Return (X, Y) of the center of cell containing provided text 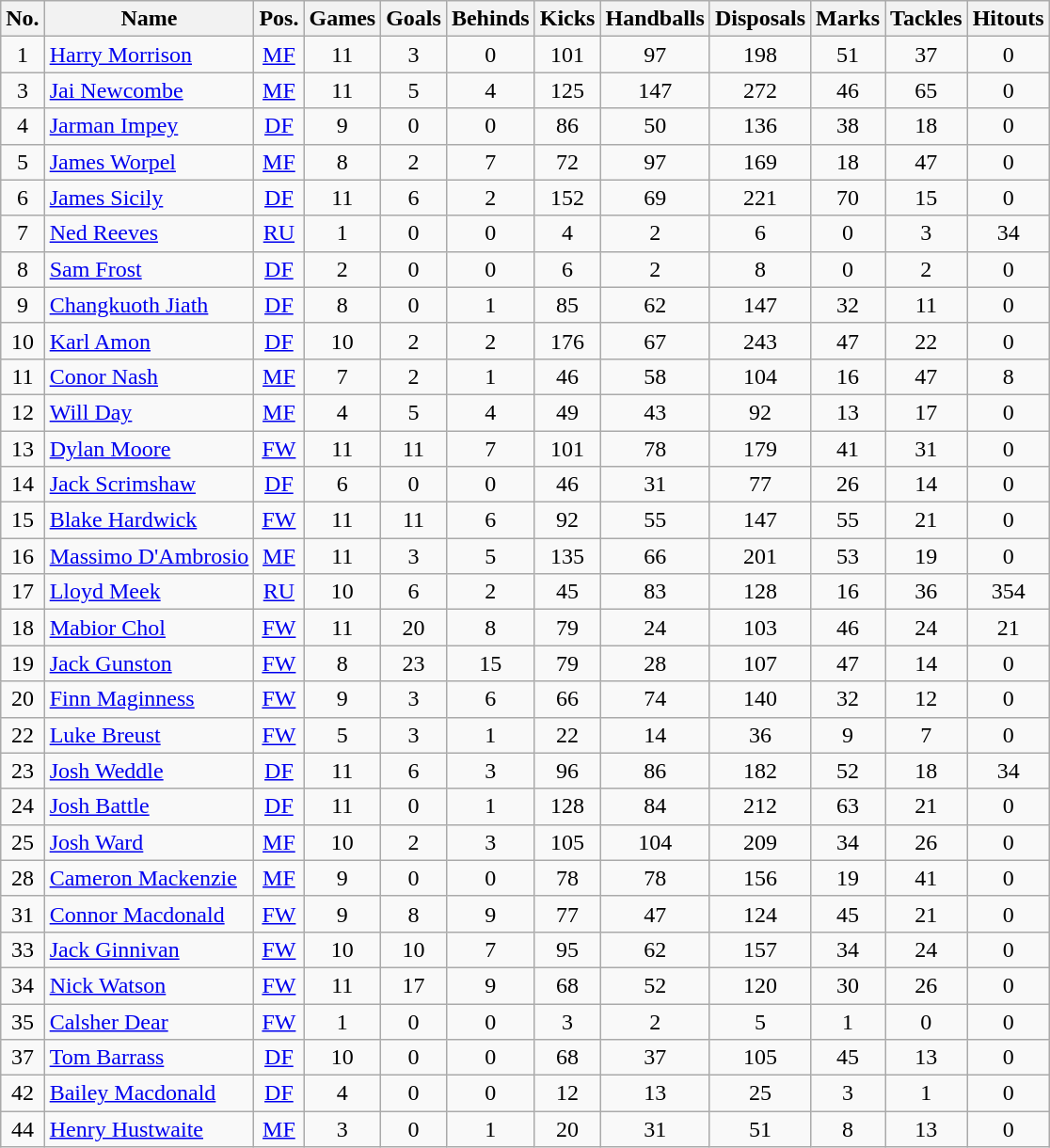
124 (760, 914)
272 (760, 90)
83 (655, 592)
Disposals (760, 19)
Tackles (927, 19)
Blake Hardwick (149, 520)
53 (849, 556)
Bailey Macdonald (149, 1093)
169 (760, 162)
354 (1009, 592)
Jarman Impey (149, 126)
74 (655, 699)
67 (655, 341)
179 (760, 449)
Lloyd Meek (149, 592)
85 (567, 305)
Cameron Mackenzie (149, 878)
Kicks (567, 19)
44 (23, 1129)
Conor Nash (149, 376)
72 (567, 162)
Jack Gunston (149, 663)
49 (567, 412)
198 (760, 55)
Sam Frost (149, 269)
30 (849, 985)
Marks (849, 19)
107 (760, 663)
212 (760, 806)
Mabior Chol (149, 628)
Massimo D'Ambrosio (149, 556)
James Sicily (149, 198)
42 (23, 1093)
Connor Macdonald (149, 914)
Dylan Moore (149, 449)
Josh Battle (149, 806)
176 (567, 341)
157 (760, 949)
125 (567, 90)
Jack Ginnivan (149, 949)
Tom Barrass (149, 1058)
221 (760, 198)
50 (655, 126)
43 (655, 412)
Ned Reeves (149, 233)
140 (760, 699)
63 (849, 806)
38 (849, 126)
Jai Newcombe (149, 90)
Finn Maginness (149, 699)
182 (760, 771)
152 (567, 198)
84 (655, 806)
96 (567, 771)
33 (23, 949)
Luke Breust (149, 735)
135 (567, 556)
No. (23, 19)
James Worpel (149, 162)
Name (149, 19)
Handballs (655, 19)
Pos. (278, 19)
Goals (414, 19)
95 (567, 949)
Changkuoth Jiath (149, 305)
201 (760, 556)
136 (760, 126)
209 (760, 842)
Games (342, 19)
Behinds (490, 19)
35 (23, 1021)
Calsher Dear (149, 1021)
243 (760, 341)
58 (655, 376)
Karl Amon (149, 341)
Henry Hustwaite (149, 1129)
69 (655, 198)
156 (760, 878)
65 (927, 90)
Hitouts (1009, 19)
Nick Watson (149, 985)
70 (849, 198)
120 (760, 985)
Will Day (149, 412)
103 (760, 628)
Jack Scrimshaw (149, 485)
Josh Weddle (149, 771)
Josh Ward (149, 842)
Harry Morrison (149, 55)
